Provide the [x, y] coordinate of the cell's center where the given text is located.  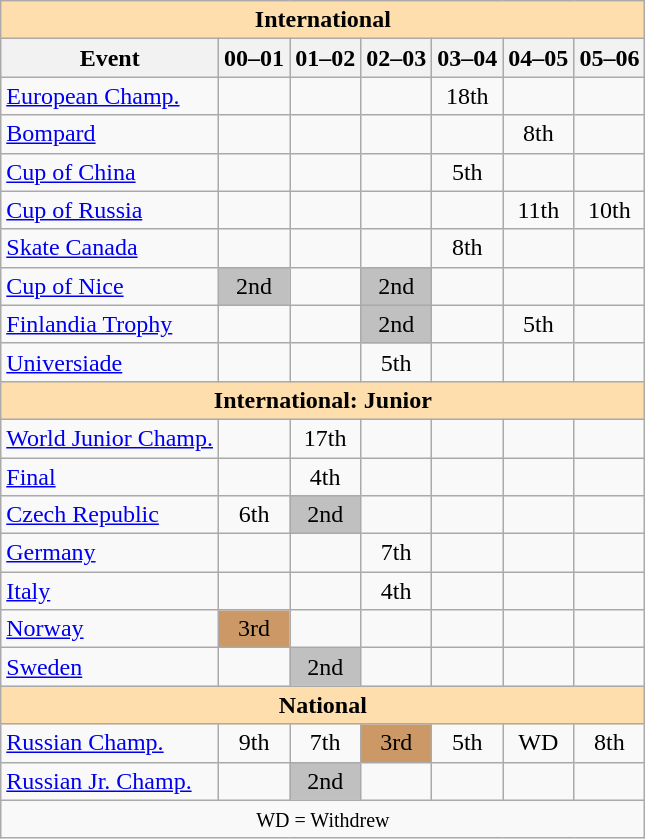
10th [610, 210]
18th [468, 96]
17th [326, 438]
Universiade [110, 362]
Bompard [110, 134]
Cup of Russia [110, 210]
03–04 [468, 58]
Russian Champ. [110, 743]
6th [254, 515]
00–01 [254, 58]
Final [110, 477]
Italy [110, 591]
World Junior Champ. [110, 438]
11th [538, 210]
01–02 [326, 58]
Norway [110, 629]
Finlandia Trophy [110, 324]
Czech Republic [110, 515]
International: Junior [323, 400]
Cup of China [110, 172]
Germany [110, 553]
WD = Withdrew [323, 819]
Event [110, 58]
European Champ. [110, 96]
Sweden [110, 667]
02–03 [396, 58]
Russian Jr. Champ. [110, 781]
International [323, 20]
Cup of Nice [110, 286]
9th [254, 743]
WD [538, 743]
National [323, 705]
04–05 [538, 58]
Skate Canada [110, 248]
05–06 [610, 58]
